Output the (X, Y) coordinate of the center of the cell containing the given text.  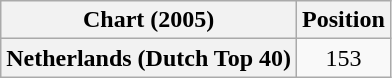
153 (344, 58)
Netherlands (Dutch Top 40) (149, 58)
Chart (2005) (149, 20)
Position (344, 20)
